Scan for the cell matching the given text and deliver its (x, y) coordinate at center. 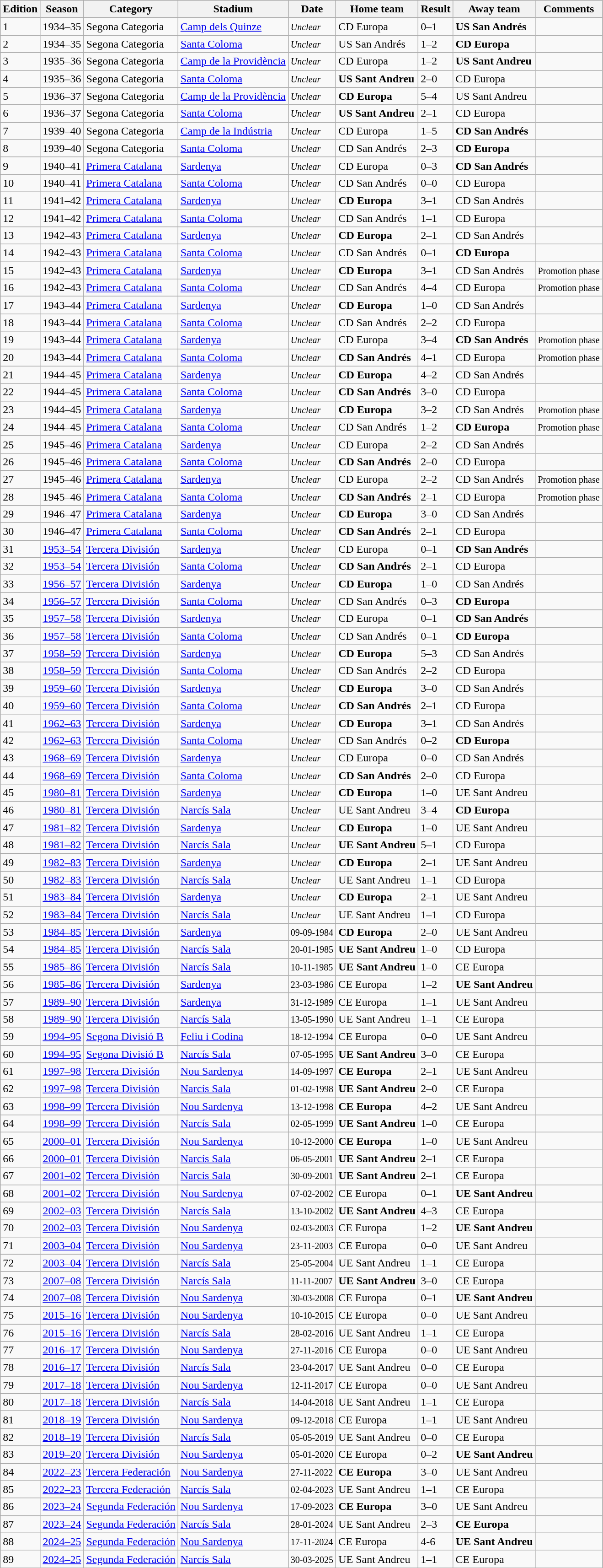
17 (20, 305)
13-10-2002 (312, 1211)
58 (20, 1019)
09-12-2018 (312, 1420)
67 (20, 1176)
4–4 (436, 288)
12 (20, 218)
14-04-2018 (312, 1402)
19 (20, 340)
23-11-2003 (312, 1245)
30-03-2008 (312, 1298)
25 (20, 444)
4 (20, 79)
23-03-1986 (312, 984)
15 (20, 270)
12-11-2017 (312, 1385)
63 (20, 1106)
Comments (569, 9)
14 (20, 253)
60 (20, 1054)
82 (20, 1437)
Category (131, 9)
02-04-2023 (312, 1489)
55 (20, 967)
17-11-2024 (312, 1541)
07-02-2002 (312, 1193)
Edition (20, 9)
10-10-2015 (312, 1315)
10-12-2000 (312, 1141)
64 (20, 1124)
69 (20, 1211)
7 (20, 131)
47 (20, 828)
70 (20, 1228)
29 (20, 514)
57 (20, 1002)
59 (20, 1036)
14-09-1997 (312, 1072)
80 (20, 1402)
66 (20, 1158)
61 (20, 1072)
10-11-1985 (312, 967)
37 (20, 653)
Season (62, 9)
22 (20, 392)
79 (20, 1385)
52 (20, 915)
76 (20, 1333)
5–4 (436, 96)
83 (20, 1455)
05-01-2020 (312, 1455)
17-09-2023 (312, 1507)
71 (20, 1245)
41 (20, 723)
77 (20, 1350)
Date (312, 9)
23-04-2017 (312, 1368)
Away team (494, 9)
20 (20, 357)
45 (20, 793)
27-11-2022 (312, 1472)
1 (20, 27)
1–5 (436, 131)
51 (20, 897)
11 (20, 200)
31-12-1989 (312, 1002)
53 (20, 932)
13-12-1998 (312, 1106)
68 (20, 1193)
85 (20, 1489)
11-11-2007 (312, 1280)
36 (20, 636)
48 (20, 845)
89 (20, 1559)
5–3 (436, 653)
31 (20, 549)
Camp de la Indústria (233, 131)
78 (20, 1368)
28 (20, 496)
6 (20, 113)
13 (20, 236)
5–1 (436, 845)
3 (20, 61)
02-03-2003 (312, 1228)
44 (20, 776)
50 (20, 880)
81 (20, 1420)
4–1 (436, 357)
05-05-2019 (312, 1437)
49 (20, 862)
73 (20, 1280)
28-01-2024 (312, 1524)
Result (436, 9)
46 (20, 810)
33 (20, 584)
35 (20, 619)
30 (20, 532)
4–3 (436, 1211)
23 (20, 410)
62 (20, 1089)
2 (20, 44)
Home team (377, 9)
84 (20, 1472)
38 (20, 671)
39 (20, 688)
40 (20, 706)
8 (20, 148)
86 (20, 1507)
32 (20, 566)
21 (20, 375)
10 (20, 183)
28-02-2016 (312, 1333)
01-02-1998 (312, 1089)
4-6 (436, 1541)
5 (20, 96)
34 (20, 601)
87 (20, 1524)
24 (20, 427)
3–2 (436, 410)
74 (20, 1298)
18 (20, 323)
2019–20 (62, 1455)
30-03-2025 (312, 1559)
25-05-2004 (312, 1263)
Feliu i Codina (233, 1036)
Camp dels Quinze (233, 27)
27-11-2016 (312, 1350)
13-05-1990 (312, 1019)
18-12-1994 (312, 1036)
9 (20, 166)
88 (20, 1541)
75 (20, 1315)
27 (20, 479)
54 (20, 949)
16 (20, 288)
72 (20, 1263)
43 (20, 758)
09-09-1984 (312, 932)
26 (20, 462)
07-05-1995 (312, 1054)
65 (20, 1141)
30-09-2001 (312, 1176)
Stadium (233, 9)
20-01-1985 (312, 949)
02-05-1999 (312, 1124)
06-05-2001 (312, 1158)
56 (20, 984)
42 (20, 740)
